Output the (X, Y) coordinate of the center of the cell containing the given text.  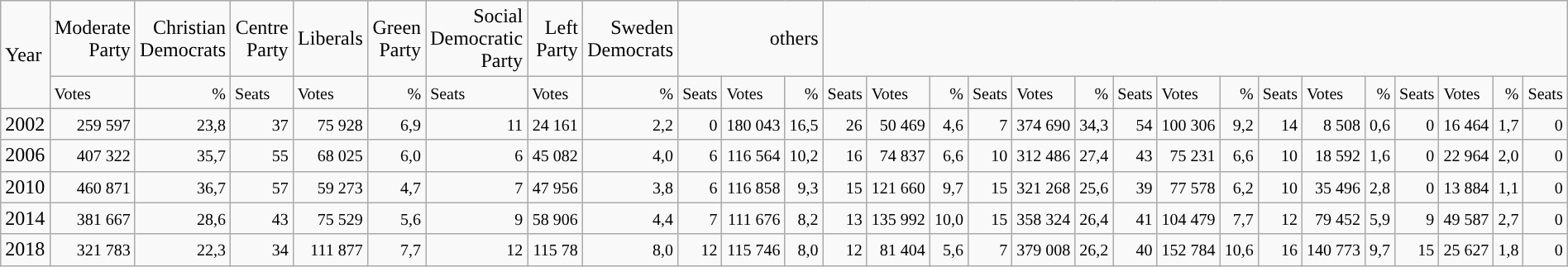
26,4 (1094, 218)
11 (476, 124)
14 (1280, 124)
49 587 (1466, 218)
16 464 (1466, 124)
1,7 (1508, 124)
26 (845, 124)
Centre Party (262, 39)
24 161 (556, 124)
45 082 (556, 155)
116 564 (753, 155)
10,2 (804, 155)
Christian Democrats (182, 39)
37 (262, 124)
40 (1135, 250)
41 (1135, 218)
26,2 (1094, 250)
34 (262, 250)
22,3 (182, 250)
4,7 (396, 187)
57 (262, 187)
8,2 (804, 218)
2010 (25, 187)
111 676 (753, 218)
358 324 (1044, 218)
2,7 (1508, 218)
16,5 (804, 124)
116 858 (753, 187)
379 008 (1044, 250)
10,0 (949, 218)
121 660 (898, 187)
13 (845, 218)
59 273 (330, 187)
2,8 (1380, 187)
39 (1135, 187)
6,9 (396, 124)
25,6 (1094, 187)
68 025 (330, 155)
1,6 (1380, 155)
4,0 (630, 155)
22 964 (1466, 155)
4,6 (949, 124)
115 746 (753, 250)
75 928 (330, 124)
2,0 (1508, 155)
111 877 (330, 250)
259 597 (93, 124)
Year (25, 55)
152 784 (1188, 250)
50 469 (898, 124)
374 690 (1044, 124)
79 452 (1333, 218)
1,8 (1508, 250)
2018 (25, 250)
4,4 (630, 218)
312 486 (1044, 155)
9,3 (804, 187)
Social Democratic Party (476, 39)
321 783 (93, 250)
460 871 (93, 187)
5,9 (1380, 218)
180 043 (753, 124)
115 78 (556, 250)
27,4 (1094, 155)
77 578 (1188, 187)
Green Party (396, 39)
Left Party (556, 39)
28,6 (182, 218)
18 592 (1333, 155)
Liberals (330, 39)
2,2 (630, 124)
0,6 (1380, 124)
100 306 (1188, 124)
3,8 (630, 187)
35 496 (1333, 187)
others (751, 39)
140 773 (1333, 250)
34,3 (1094, 124)
81 404 (898, 250)
75 529 (330, 218)
321 268 (1044, 187)
10,6 (1239, 250)
8 508 (1333, 124)
58 906 (556, 218)
6,0 (396, 155)
135 992 (898, 218)
9,2 (1239, 124)
23,8 (182, 124)
1,1 (1508, 187)
75 231 (1188, 155)
36,7 (182, 187)
2002 (25, 124)
407 322 (93, 155)
74 837 (898, 155)
Moderate Party (93, 39)
13 884 (1466, 187)
54 (1135, 124)
Sweden Democrats (630, 39)
55 (262, 155)
2014 (25, 218)
47 956 (556, 187)
381 667 (93, 218)
104 479 (1188, 218)
2006 (25, 155)
25 627 (1466, 250)
6,2 (1239, 187)
35,7 (182, 155)
